For the text-containing cell, return its midpoint in (X, Y) coordinate format. 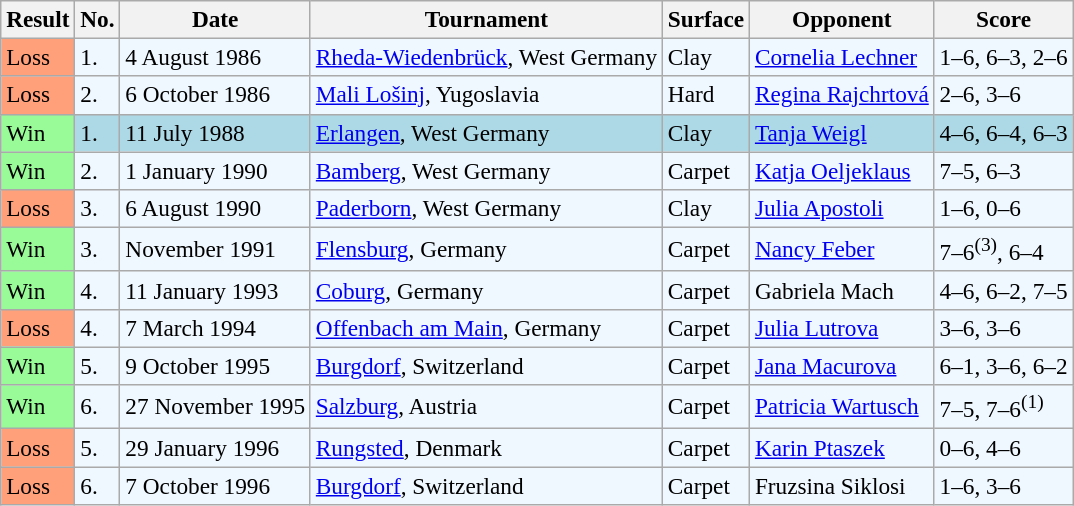
Paderborn, West Germany (486, 208)
Mali Lošinj, Yugoslavia (486, 95)
Salzburg, Austria (486, 406)
Erlangen, West Germany (486, 133)
6 October 1986 (215, 95)
Nancy Feber (842, 249)
Tanja Weigl (842, 133)
4–6, 6–4, 6–3 (1004, 133)
7–6(3), 6–4 (1004, 249)
Offenbach am Main, Germany (486, 328)
Hard (706, 95)
Result (38, 19)
29 January 1996 (215, 447)
27 November 1995 (215, 406)
Score (1004, 19)
Patricia Wartusch (842, 406)
Rungsted, Denmark (486, 447)
0–6, 4–6 (1004, 447)
7–5, 6–3 (1004, 170)
Katja Oeljeklaus (842, 170)
Jana Macurova (842, 366)
Regina Rajchrtová (842, 95)
1 January 1990 (215, 170)
1–6, 3–6 (1004, 485)
7 March 1994 (215, 328)
7–5, 7–6(1) (1004, 406)
1–6, 6–3, 2–6 (1004, 57)
Opponent (842, 19)
Tournament (486, 19)
6 August 1990 (215, 208)
Karin Ptaszek (842, 447)
4–6, 6–2, 7–5 (1004, 290)
11 January 1993 (215, 290)
Julia Lutrova (842, 328)
Coburg, Germany (486, 290)
Fruzsina Siklosi (842, 485)
1–6, 0–6 (1004, 208)
Gabriela Mach (842, 290)
2–6, 3–6 (1004, 95)
Cornelia Lechner (842, 57)
Rheda-Wiedenbrück, West Germany (486, 57)
11 July 1988 (215, 133)
Julia Apostoli (842, 208)
No. (98, 19)
Bamberg, West Germany (486, 170)
4 August 1986 (215, 57)
3–6, 3–6 (1004, 328)
Date (215, 19)
November 1991 (215, 249)
Surface (706, 19)
9 October 1995 (215, 366)
7 October 1996 (215, 485)
Flensburg, Germany (486, 249)
6–1, 3–6, 6–2 (1004, 366)
